Locate the cell with the specified text and output its [x, y] center coordinate. 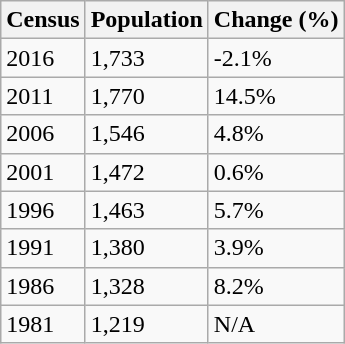
1,219 [146, 324]
1,328 [146, 286]
14.5% [276, 96]
-2.1% [276, 58]
1,380 [146, 248]
1,463 [146, 210]
1,546 [146, 134]
Change (%) [276, 20]
2016 [43, 58]
1986 [43, 286]
2001 [43, 172]
1991 [43, 248]
0.6% [276, 172]
Population [146, 20]
1996 [43, 210]
Census [43, 20]
1,770 [146, 96]
N/A [276, 324]
3.9% [276, 248]
4.8% [276, 134]
8.2% [276, 286]
5.7% [276, 210]
2006 [43, 134]
1981 [43, 324]
1,472 [146, 172]
1,733 [146, 58]
2011 [43, 96]
